Pinpoint the cell where the given text exists, returning its [x, y] midpoint coordinate. 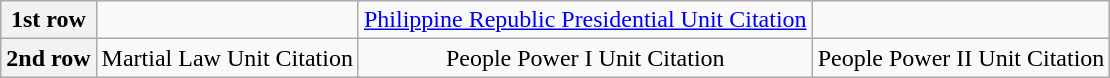
Philippine Republic Presidential Unit Citation [585, 20]
Martial Law Unit Citation [227, 58]
1st row [48, 20]
2nd row [48, 58]
People Power I Unit Citation [585, 58]
People Power II Unit Citation [961, 58]
